Output the [X, Y] coordinate of the center of the cell containing the given text.  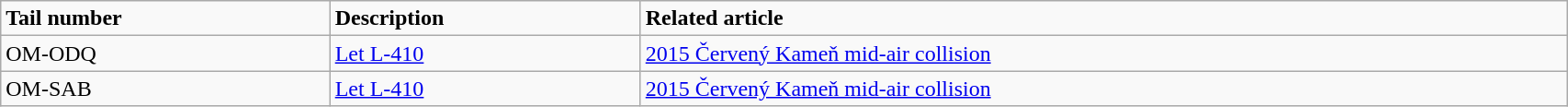
OM-SAB [165, 89]
Description [485, 18]
Related article [1103, 18]
OM-ODQ [165, 53]
Tail number [165, 18]
